Detect which cell encompasses the target text, then output its (x, y) center coordinate. 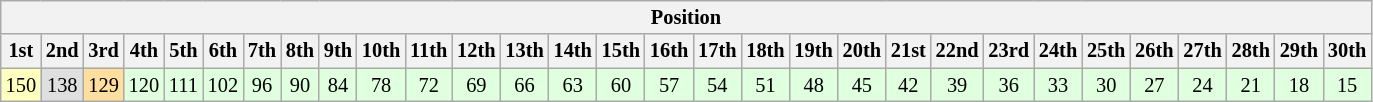
111 (184, 85)
9th (338, 51)
27th (1202, 51)
129 (104, 85)
28th (1251, 51)
30 (1106, 85)
18th (765, 51)
26th (1154, 51)
51 (765, 85)
20th (862, 51)
90 (300, 85)
19th (814, 51)
66 (524, 85)
3rd (104, 51)
15 (1347, 85)
22nd (958, 51)
6th (223, 51)
23rd (1008, 51)
84 (338, 85)
96 (262, 85)
16th (669, 51)
5th (184, 51)
25th (1106, 51)
78 (381, 85)
7th (262, 51)
102 (223, 85)
120 (144, 85)
69 (476, 85)
63 (573, 85)
13th (524, 51)
57 (669, 85)
150 (21, 85)
21 (1251, 85)
138 (62, 85)
21st (908, 51)
33 (1058, 85)
12th (476, 51)
45 (862, 85)
60 (621, 85)
1st (21, 51)
29th (1299, 51)
27 (1154, 85)
15th (621, 51)
30th (1347, 51)
2nd (62, 51)
72 (428, 85)
10th (381, 51)
54 (717, 85)
36 (1008, 85)
17th (717, 51)
24 (1202, 85)
8th (300, 51)
42 (908, 85)
39 (958, 85)
4th (144, 51)
18 (1299, 85)
11th (428, 51)
48 (814, 85)
24th (1058, 51)
14th (573, 51)
Position (686, 17)
